Provide the [x, y] coordinate of the cell's center where the given text is located.  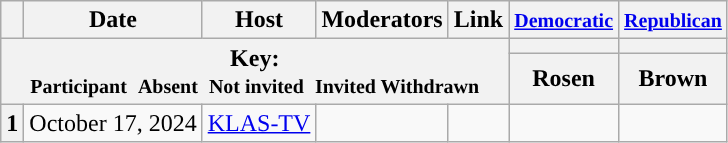
Democratic [564, 20]
Rosen [564, 78]
Host [259, 20]
Brown [674, 78]
Link [478, 20]
October 17, 2024 [113, 123]
Date [113, 20]
Moderators [382, 20]
Republican [674, 20]
KLAS-TV [259, 123]
1 [12, 123]
Key: Participant Absent Not invited Invited Withdrawn [255, 72]
